Determine the (X, Y) coordinate at the center of the cell enclosing the given text.  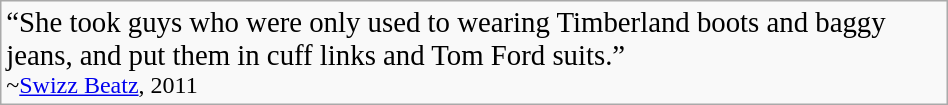
“She took guys who were only used to wearing Timberland boots and baggy jeans, and put them in cuff links and Tom Ford suits.”~Swizz Beatz, 2011 (474, 53)
